From the cell containing the given text, extract its center point as (X, Y) coordinate. 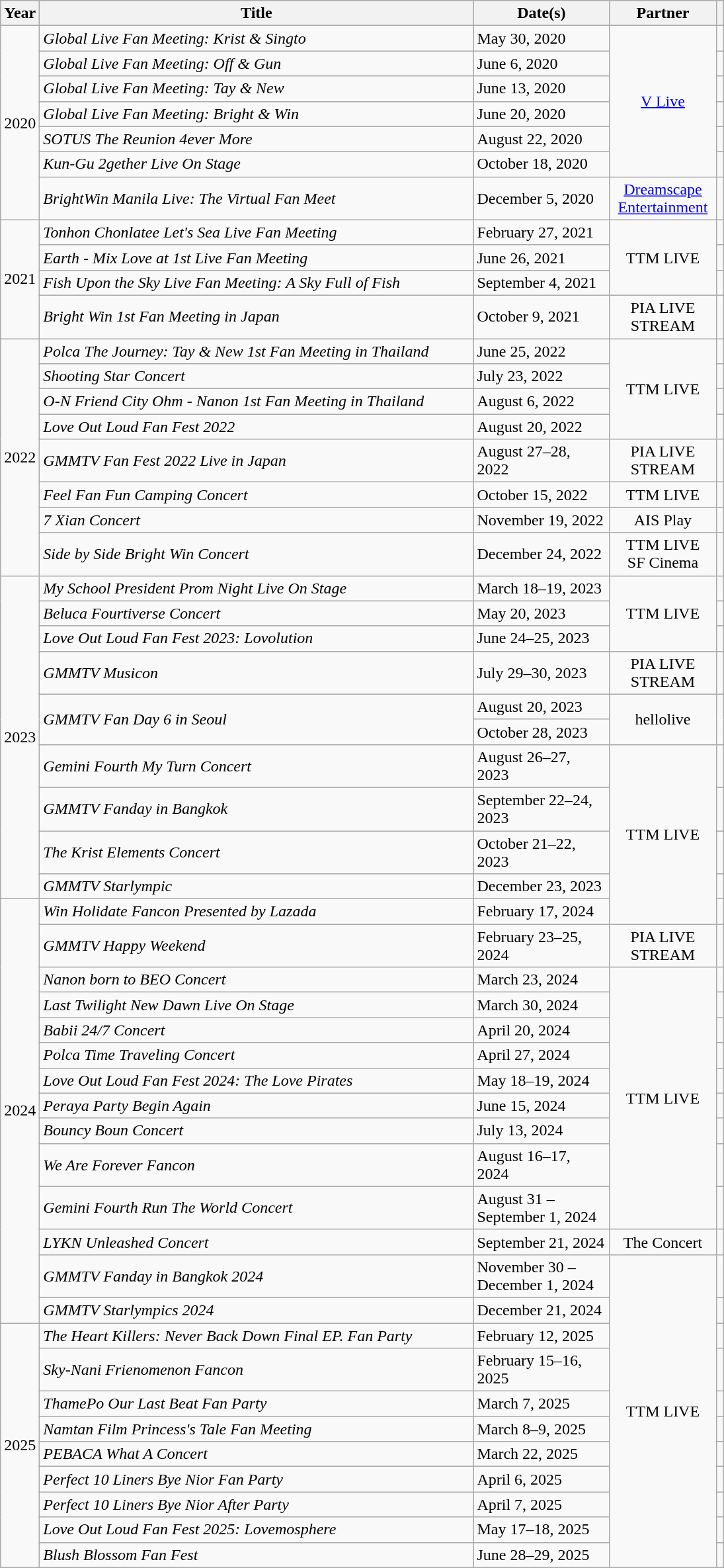
2025 (20, 1446)
April 27, 2024 (542, 1055)
Perfect 10 Liners Bye Nior Fan Party (257, 1479)
Partner (663, 13)
Shooting Star Concert (257, 376)
GMMTV Happy Weekend (257, 946)
Blush Blossom Fan Fest (257, 1555)
2024 (20, 1111)
June 28–29, 2025 (542, 1555)
Polca The Journey: Tay & New 1st Fan Meeting in Thailand (257, 351)
ThamePo Our Last Beat Fan Party (257, 1404)
GMMTV Fan Fest 2022 Live in Japan (257, 460)
My School President Prom Night Live On Stage (257, 588)
GMMTV Fan Day 6 in Seoul (257, 719)
October 21–22, 2023 (542, 852)
Gemini Fourth My Turn Concert (257, 766)
July 13, 2024 (542, 1131)
Win Holidate Fancon Presented by Lazada (257, 912)
December 5, 2020 (542, 198)
February 27, 2021 (542, 232)
2020 (20, 123)
August 20, 2023 (542, 707)
August 31 – September 1, 2024 (542, 1208)
August 6, 2022 (542, 402)
April 6, 2025 (542, 1479)
The Concert (663, 1242)
GMMTV Starlympics 2024 (257, 1310)
June 15, 2024 (542, 1106)
Date(s) (542, 13)
October 15, 2022 (542, 495)
AIS Play (663, 520)
Earth - Mix Love at 1st Live Fan Meeting (257, 257)
March 23, 2024 (542, 980)
Dreamscape Entertainment (663, 198)
May 18–19, 2024 (542, 1080)
Polca Time Traveling Concert (257, 1055)
SOTUS The Reunion 4ever More (257, 139)
August 26–27, 2023 (542, 766)
August 20, 2022 (542, 427)
June 20, 2020 (542, 114)
Gemini Fourth Run The World Concert (257, 1208)
June 25, 2022 (542, 351)
Global Live Fan Meeting: Tay & New (257, 89)
Side by Side Bright Win Concert (257, 554)
GMMTV Fanday in Bangkok (257, 808)
Nanon born to BEO Concert (257, 980)
September 21, 2024 (542, 1242)
February 12, 2025 (542, 1336)
April 20, 2024 (542, 1030)
December 23, 2023 (542, 887)
May 30, 2020 (542, 38)
November 19, 2022 (542, 520)
December 24, 2022 (542, 554)
Love Out Loud Fan Fest 2025: Lovemosphere (257, 1530)
Feel Fan Fun Camping Concert (257, 495)
February 17, 2024 (542, 912)
The Krist Elements Concert (257, 852)
May 20, 2023 (542, 613)
March 30, 2024 (542, 1005)
Peraya Party Begin Again (257, 1106)
June 24–25, 2023 (542, 638)
Tonhon Chonlatee Let's Sea Live Fan Meeting (257, 232)
February 23–25, 2024 (542, 946)
LYKN Unleashed Concert (257, 1242)
Sky-Nani Frienomenon Fancon (257, 1370)
Fish Upon the Sky Live Fan Meeting: A Sky Full of Fish (257, 283)
November 30 – December 1, 2024 (542, 1276)
July 29–30, 2023 (542, 672)
7 Xian Concert (257, 520)
Love Out Loud Fan Fest 2024: The Love Pirates (257, 1080)
The Heart Killers: Never Back Down Final EP. Fan Party (257, 1336)
Love Out Loud Fan Fest 2023: Lovolution (257, 638)
2021 (20, 279)
June 13, 2020 (542, 89)
August 22, 2020 (542, 139)
Title (257, 13)
September 4, 2021 (542, 283)
GMMTV Musicon (257, 672)
We Are Forever Fancon (257, 1164)
October 28, 2023 (542, 732)
2023 (20, 737)
March 18–19, 2023 (542, 588)
GMMTV Starlympic (257, 887)
May 17–18, 2025 (542, 1530)
October 18, 2020 (542, 164)
O-N Friend City Ohm - Nanon 1st Fan Meeting in Thailand (257, 402)
TTM LIVESF Cinema (663, 554)
June 26, 2021 (542, 257)
June 6, 2020 (542, 64)
August 27–28, 2022 (542, 460)
Bright Win 1st Fan Meeting in Japan (257, 316)
Last Twilight New Dawn Live On Stage (257, 1005)
August 16–17, 2024 (542, 1164)
July 23, 2022 (542, 376)
GMMTV Fanday in Bangkok 2024 (257, 1276)
Global Live Fan Meeting: Krist & Singto (257, 38)
September 22–24, 2023 (542, 808)
Kun-Gu 2gether Live On Stage (257, 164)
March 22, 2025 (542, 1454)
March 7, 2025 (542, 1404)
Beluca Fourtiverse Concert (257, 613)
BrightWin Manila Live: The Virtual Fan Meet (257, 198)
Global Live Fan Meeting: Bright & Win (257, 114)
Babii 24/7 Concert (257, 1030)
2022 (20, 457)
February 15–16, 2025 (542, 1370)
Perfect 10 Liners Bye Nior After Party (257, 1504)
Global Live Fan Meeting: Off & Gun (257, 64)
Bouncy Boun Concert (257, 1131)
Namtan Film Princess's Tale Fan Meeting (257, 1429)
Year (20, 13)
V Live (663, 101)
April 7, 2025 (542, 1504)
hellolive (663, 719)
March 8–9, 2025 (542, 1429)
PEBACA What A Concert (257, 1454)
Love Out Loud Fan Fest 2022 (257, 427)
December 21, 2024 (542, 1310)
October 9, 2021 (542, 316)
